Extract the (X, Y) coordinate from the center of the cell holding the provided text.  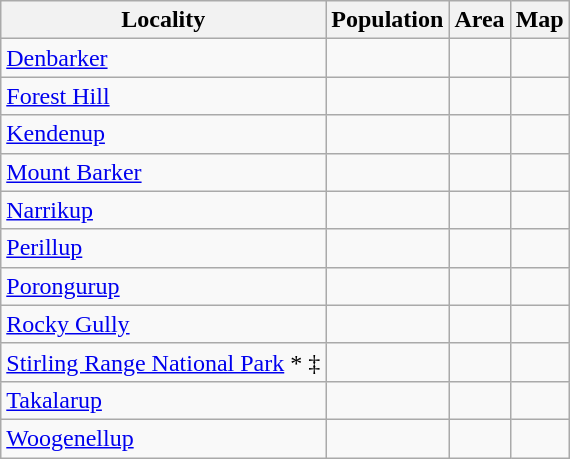
Mount Barker (164, 172)
Rocky Gully (164, 324)
Forest Hill (164, 96)
Kendenup (164, 134)
Denbarker (164, 58)
Woogenellup (164, 438)
Population (388, 20)
Area (480, 20)
Narrikup (164, 210)
Porongurup (164, 286)
Perillup (164, 248)
Locality (164, 20)
Stirling Range National Park * ‡ (164, 362)
Takalarup (164, 400)
Map (540, 20)
